Extract the [x, y] coordinate from the center of the cell holding the provided text.  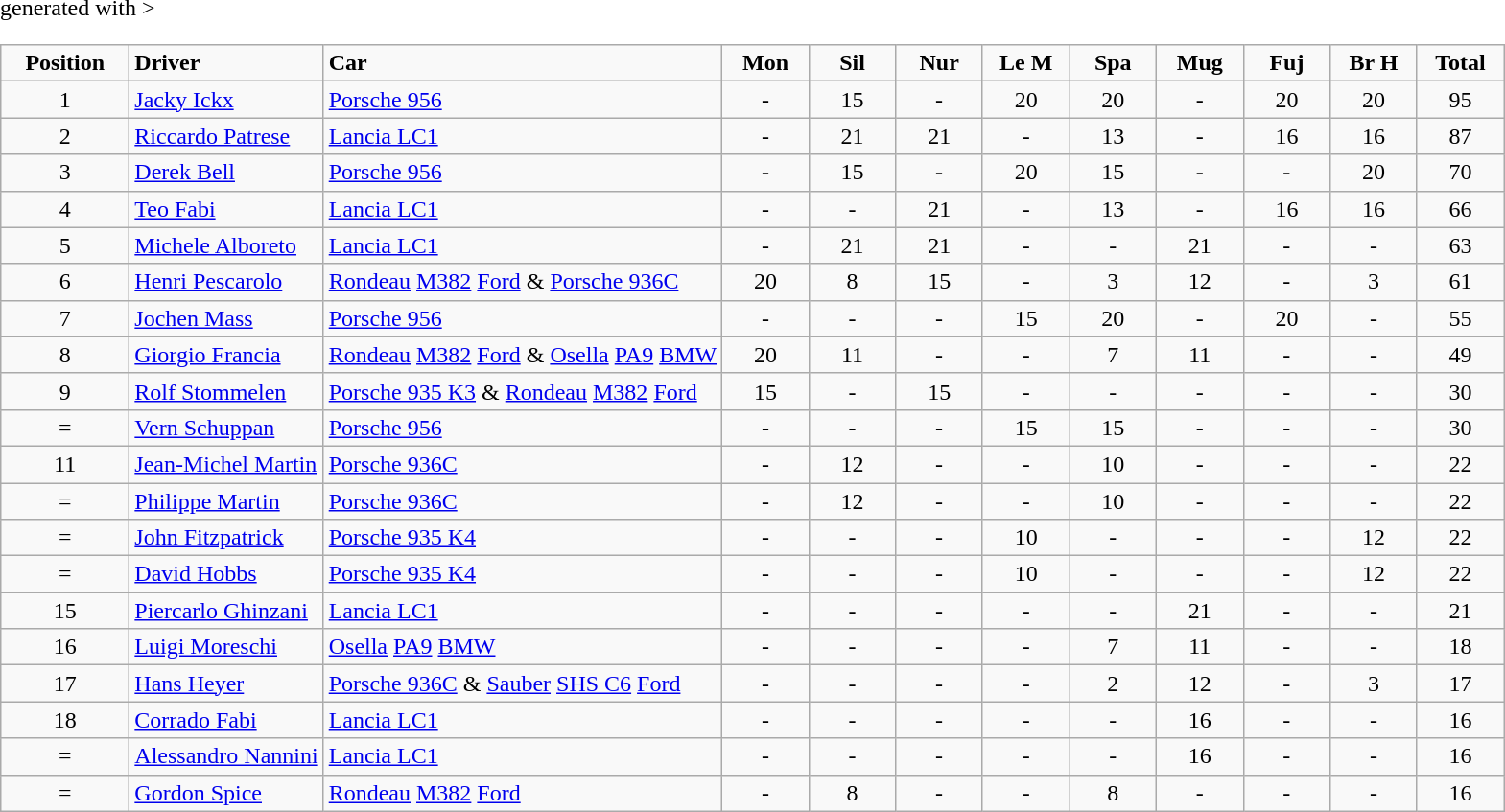
4 [65, 209]
61 [1460, 282]
63 [1460, 245]
Nur [940, 63]
9 [65, 391]
Vern Schuppan [226, 428]
Giorgio Francia [226, 355]
David Hobbs [226, 574]
Henri Pescarolo [226, 282]
Rondeau M382 Ford [523, 793]
Mon [765, 63]
Porsche 935 K3 & Rondeau M382 Ford [523, 391]
Total [1460, 63]
95 [1460, 100]
Porsche 936C & Sauber SHS C6 Ford [523, 684]
66 [1460, 209]
Rondeau M382 Ford & Osella PA9 BMW [523, 355]
70 [1460, 173]
Fuj [1287, 63]
87 [1460, 136]
Le M [1026, 63]
Position [65, 63]
Jacky Ickx [226, 100]
Michele Alboreto [226, 245]
Br H [1374, 63]
Gordon Spice [226, 793]
Sil [852, 63]
49 [1460, 355]
Jean-Michel Martin [226, 464]
Rolf Stommelen [226, 391]
55 [1460, 318]
Spa [1113, 63]
Osella PA9 BMW [523, 647]
Car [523, 63]
5 [65, 245]
Teo Fabi [226, 209]
John Fitzpatrick [226, 538]
Rondeau M382 Ford & Porsche 936C [523, 282]
1 [65, 100]
Jochen Mass [226, 318]
6 [65, 282]
Riccardo Patrese [226, 136]
Philippe Martin [226, 501]
Mug [1201, 63]
Derek Bell [226, 173]
Luigi Moreschi [226, 647]
Driver [226, 63]
Piercarlo Ghinzani [226, 611]
Hans Heyer [226, 684]
Corrado Fabi [226, 720]
Alessandro Nannini [226, 756]
